Output the (x, y) coordinate of the center of the cell containing the given text.  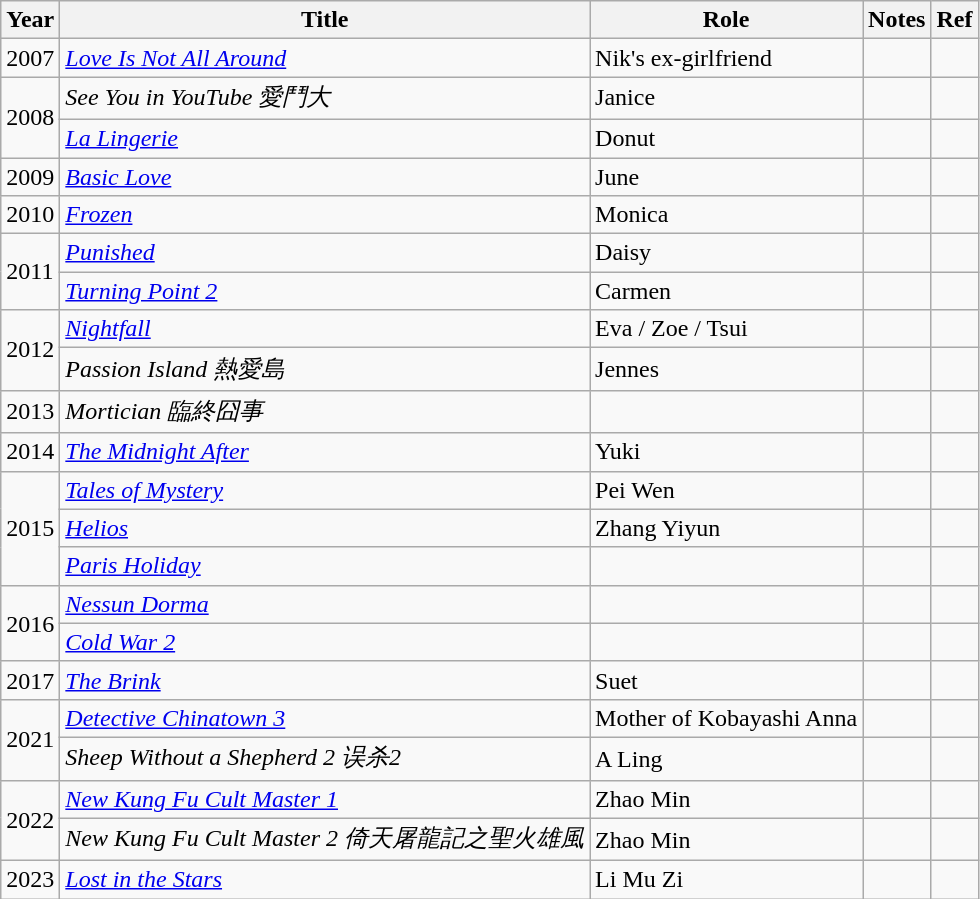
Ref (954, 20)
The Brink (325, 680)
2009 (30, 177)
New Kung Fu Cult Master 2 倚天屠龍記之聖火雄風 (325, 840)
Nessun Dorma (325, 604)
La Lingerie (325, 138)
2011 (30, 272)
Helios (325, 528)
Passion Island 熱愛島 (325, 370)
2017 (30, 680)
2021 (30, 740)
Nik's ex-girlfriend (726, 58)
Turning Point 2 (325, 291)
Paris Holiday (325, 566)
Lost in the Stars (325, 880)
Cold War 2 (325, 642)
See You in YouTube 愛鬥大 (325, 98)
Role (726, 20)
Notes (897, 20)
2010 (30, 215)
Pei Wen (726, 490)
2015 (30, 528)
Daisy (726, 253)
Sheep Without a Shepherd 2 误杀2 (325, 758)
Eva / Zoe / Tsui (726, 329)
June (726, 177)
2007 (30, 58)
2022 (30, 820)
Zhang Yiyun (726, 528)
Frozen (325, 215)
Jennes (726, 370)
Punished (325, 253)
2023 (30, 880)
A Ling (726, 758)
Monica (726, 215)
2014 (30, 452)
Title (325, 20)
Li Mu Zi (726, 880)
2016 (30, 623)
2013 (30, 412)
Donut (726, 138)
Mother of Kobayashi Anna (726, 718)
Suet (726, 680)
Mortician 臨終囧事 (325, 412)
Tales of Mystery (325, 490)
2008 (30, 118)
Detective Chinatown 3 (325, 718)
Carmen (726, 291)
Yuki (726, 452)
Janice (726, 98)
Nightfall (325, 329)
Year (30, 20)
2012 (30, 350)
New Kung Fu Cult Master 1 (325, 799)
Love Is Not All Around (325, 58)
Basic Love (325, 177)
The Midnight After (325, 452)
